Return the (x, y) coordinate for the center point of the cell that contains the specified text.  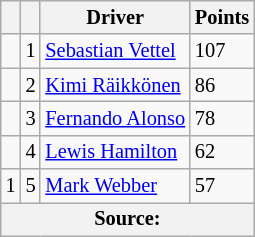
78 (222, 118)
86 (222, 85)
Lewis Hamilton (115, 152)
57 (222, 186)
62 (222, 152)
Kimi Räikkönen (115, 85)
3 (31, 118)
2 (31, 85)
Fernando Alonso (115, 118)
Sebastian Vettel (115, 51)
Mark Webber (115, 186)
5 (31, 186)
4 (31, 152)
107 (222, 51)
Source: (128, 219)
Driver (115, 17)
Points (222, 17)
